Return the (X, Y) coordinate for the center point of the cell that contains the specified text.  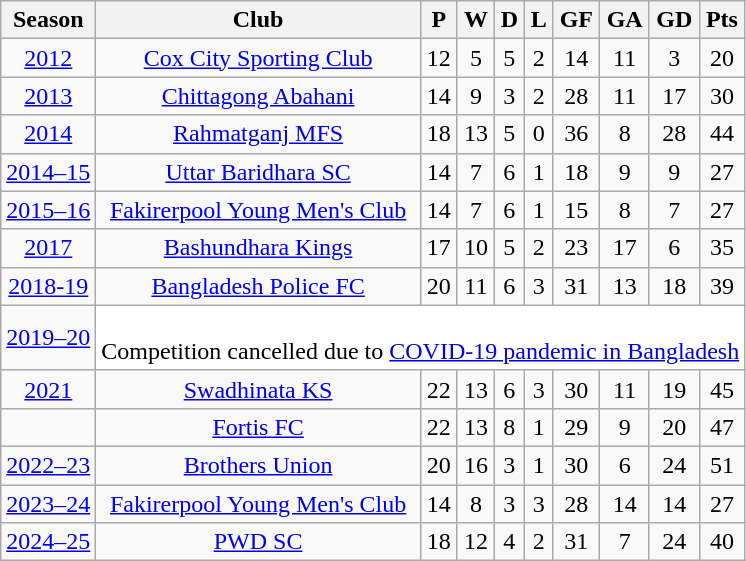
Competition cancelled due to COVID-19 pandemic in Bangladesh (420, 338)
Rahmatganj MFS (258, 134)
2021 (48, 389)
35 (722, 248)
2014–15 (48, 172)
GF (576, 20)
15 (576, 210)
45 (722, 389)
51 (722, 465)
2018-19 (48, 286)
47 (722, 427)
GA (625, 20)
10 (476, 248)
Season (48, 20)
23 (576, 248)
P (438, 20)
2017 (48, 248)
44 (722, 134)
2024–25 (48, 542)
D (509, 20)
40 (722, 542)
GD (674, 20)
36 (576, 134)
16 (476, 465)
Chittagong Abahani (258, 96)
L (538, 20)
2022–23 (48, 465)
2012 (48, 58)
Swadhinata KS (258, 389)
W (476, 20)
Cox City Sporting Club (258, 58)
Fortis FC (258, 427)
Bashundhara Kings (258, 248)
2015–16 (48, 210)
Uttar Baridhara SC (258, 172)
Pts (722, 20)
0 (538, 134)
29 (576, 427)
4 (509, 542)
2019–20 (48, 338)
2023–24 (48, 503)
Bangladesh Police FC (258, 286)
Club (258, 20)
PWD SC (258, 542)
2013 (48, 96)
19 (674, 389)
2014 (48, 134)
Brothers Union (258, 465)
39 (722, 286)
